Output the [x, y] coordinate of the center of the cell containing the given text.  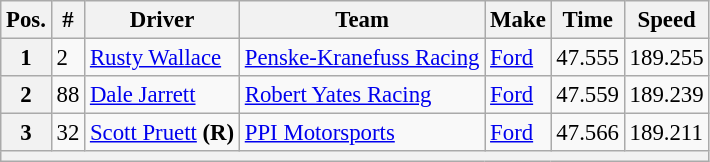
47.559 [588, 95]
# [68, 20]
189.239 [666, 95]
Dale Jarrett [162, 95]
189.255 [666, 58]
1 [26, 58]
88 [68, 95]
189.211 [666, 133]
3 [26, 133]
Scott Pruett (R) [162, 133]
47.566 [588, 133]
Penske-Kranefuss Racing [362, 58]
47.555 [588, 58]
32 [68, 133]
PPI Motorsports [362, 133]
Make [518, 20]
Time [588, 20]
Team [362, 20]
Speed [666, 20]
Rusty Wallace [162, 58]
Driver [162, 20]
Robert Yates Racing [362, 95]
Pos. [26, 20]
